From the cell containing the given text, extract its center point as (x, y) coordinate. 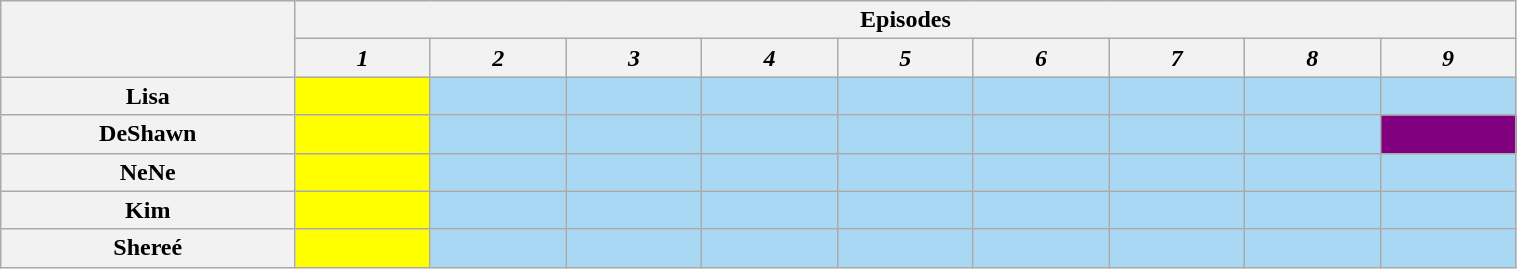
8 (1313, 58)
Shereé (148, 248)
Kim (148, 210)
3 (634, 58)
5 (905, 58)
2 (498, 58)
1 (363, 58)
6 (1041, 58)
4 (770, 58)
9 (1448, 58)
Lisa (148, 96)
DeShawn (148, 134)
Episodes (906, 20)
NeNe (148, 172)
7 (1177, 58)
